Find where the given text appears and provide that cell's center as (x, y) coordinate. 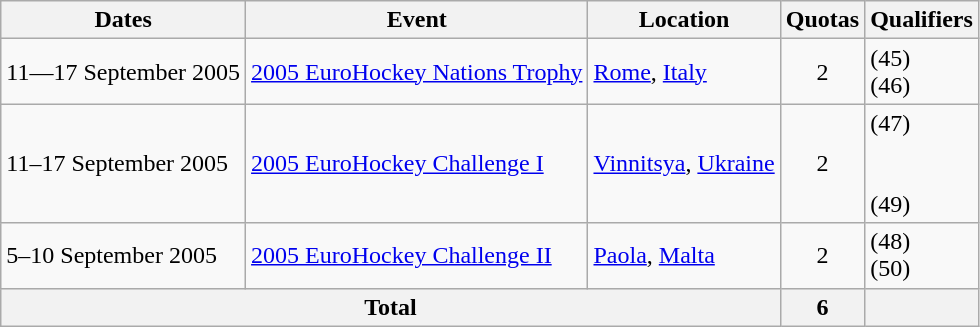
Vinnitsya, Ukraine (684, 164)
2005 EuroHockey Challenge II (417, 256)
11–17 September 2005 (124, 164)
Event (417, 20)
(45) (46) (922, 72)
Dates (124, 20)
5–10 September 2005 (124, 256)
6 (822, 307)
Total (390, 307)
Qualifiers (922, 20)
Quotas (822, 20)
(48) (50) (922, 256)
Paola, Malta (684, 256)
(47) (49) (922, 164)
11—17 September 2005 (124, 72)
Rome, Italy (684, 72)
Location (684, 20)
2005 EuroHockey Challenge I (417, 164)
2005 EuroHockey Nations Trophy (417, 72)
